Locate the cell with the specified text and output its [X, Y] center coordinate. 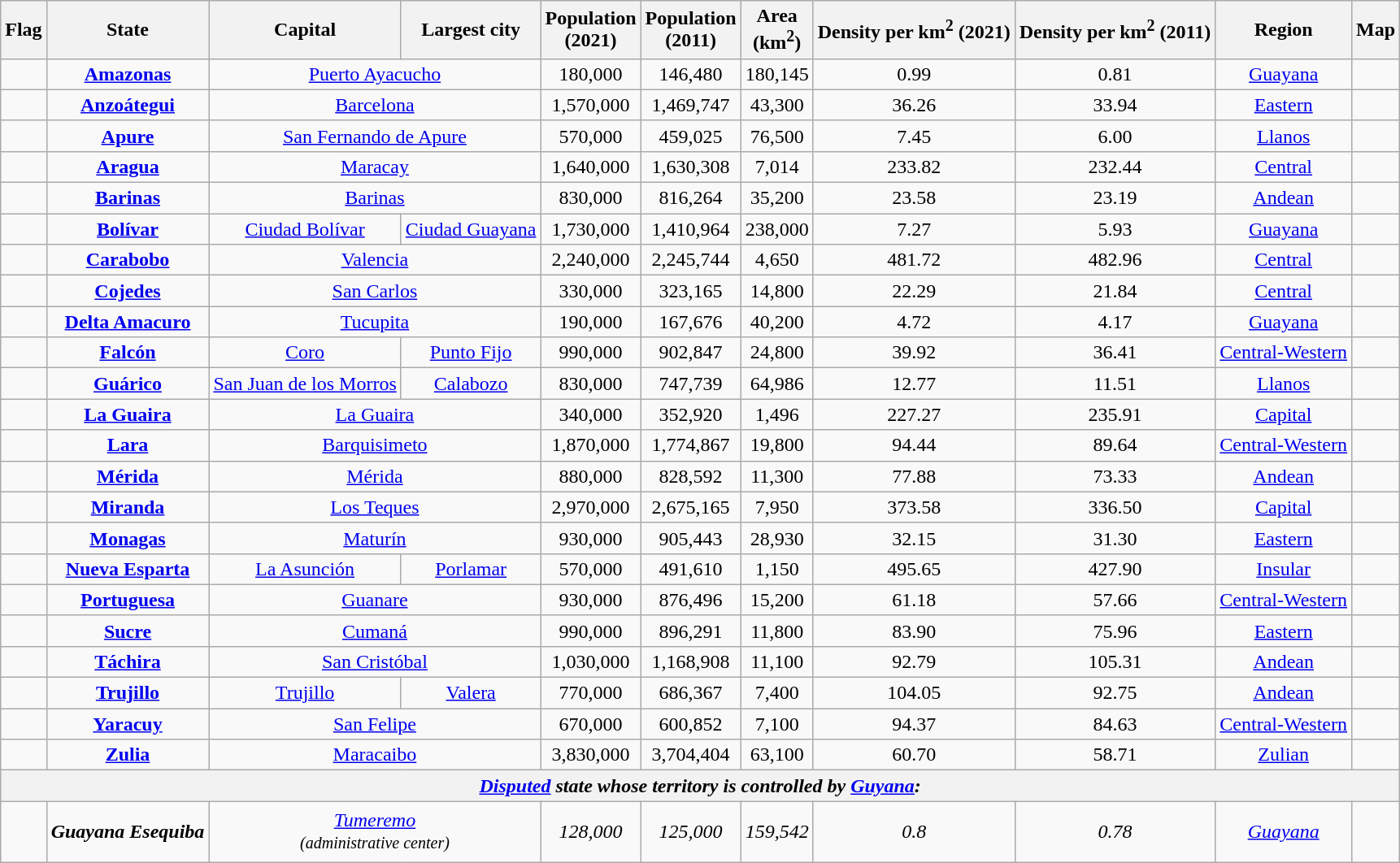
1,630,308 [691, 167]
15,200 [777, 600]
770,000 [590, 693]
Barcelona [375, 105]
373.58 [914, 507]
4,650 [777, 260]
11,100 [777, 661]
5.93 [1115, 229]
21.84 [1115, 291]
57.66 [1115, 600]
Nueva Esparta [128, 569]
146,480 [691, 74]
481.72 [914, 260]
7.27 [914, 229]
33.94 [1115, 105]
94.37 [914, 724]
73.33 [1115, 476]
Amazonas [128, 74]
35,200 [777, 198]
1,730,000 [590, 229]
190,000 [590, 322]
905,443 [691, 538]
1,870,000 [590, 445]
232.44 [1115, 167]
23.58 [914, 198]
104.05 [914, 693]
60.70 [914, 755]
1,774,867 [691, 445]
23.19 [1115, 198]
Maracaibo [375, 755]
61.18 [914, 600]
Tumeremo(administrative center) [375, 832]
828,592 [691, 476]
Ciudad Bolívar [305, 229]
14,800 [777, 291]
0.99 [914, 74]
77.88 [914, 476]
76,500 [777, 136]
Guayana Esequiba [128, 832]
495.65 [914, 569]
Delta Amacuro [128, 322]
Lara [128, 445]
19,800 [777, 445]
Punto Fijo [471, 353]
63,100 [777, 755]
227.27 [914, 414]
0.8 [914, 832]
Density per km2 (2021) [914, 30]
4.72 [914, 322]
Valencia [375, 260]
Region [1284, 30]
7,100 [777, 724]
Disputed state whose territory is controlled by Guyana: [701, 786]
Coro [305, 353]
1,168,908 [691, 661]
Largest city [471, 30]
State [128, 30]
31.30 [1115, 538]
Miranda [128, 507]
482.96 [1115, 260]
2,245,744 [691, 260]
235.91 [1115, 414]
233.82 [914, 167]
Zulian [1284, 755]
670,000 [590, 724]
7,950 [777, 507]
491,610 [691, 569]
Valera [471, 693]
238,000 [777, 229]
75.96 [1115, 631]
459,025 [691, 136]
Population(2011) [691, 30]
1,640,000 [590, 167]
876,496 [691, 600]
427.90 [1115, 569]
Falcón [128, 353]
747,739 [691, 384]
Tucupita [375, 322]
125,000 [691, 832]
7,400 [777, 693]
La Asunción [305, 569]
Insular [1284, 569]
7.45 [914, 136]
Bolívar [128, 229]
San Felipe [375, 724]
3,704,404 [691, 755]
1,496 [777, 414]
167,676 [691, 322]
3,830,000 [590, 755]
36.26 [914, 105]
1,469,747 [691, 105]
180,145 [777, 74]
Guárico [128, 384]
1,410,964 [691, 229]
Area(km2) [777, 30]
600,852 [691, 724]
92.75 [1115, 693]
Maracay [375, 167]
180,000 [590, 74]
330,000 [590, 291]
336.50 [1115, 507]
2,675,165 [691, 507]
11,300 [777, 476]
Density per km2 (2011) [1115, 30]
12.77 [914, 384]
4.17 [1115, 322]
Ciudad Guayana [471, 229]
0.78 [1115, 832]
352,920 [691, 414]
28,930 [777, 538]
San Cristóbal [375, 661]
896,291 [691, 631]
Calabozo [471, 384]
Táchira [128, 661]
Guanare [375, 600]
323,165 [691, 291]
Portuguesa [128, 600]
128,000 [590, 832]
7,014 [777, 167]
6.00 [1115, 136]
Population(2021) [590, 30]
Porlamar [471, 569]
San Fernando de Apure [375, 136]
San Juan de los Morros [305, 384]
92.79 [914, 661]
159,542 [777, 832]
902,847 [691, 353]
1,150 [777, 569]
1,030,000 [590, 661]
Barquisimeto [375, 445]
89.64 [1115, 445]
Anzoátegui [128, 105]
36.41 [1115, 353]
Yaracuy [128, 724]
340,000 [590, 414]
94.44 [914, 445]
Monagas [128, 538]
1,570,000 [590, 105]
0.81 [1115, 74]
11.51 [1115, 384]
64,986 [777, 384]
Cumaná [375, 631]
686,367 [691, 693]
Sucre [128, 631]
2,970,000 [590, 507]
Aragua [128, 167]
58.71 [1115, 755]
San Carlos [375, 291]
Puerto Ayacucho [375, 74]
Maturín [375, 538]
2,240,000 [590, 260]
Zulia [128, 755]
Cojedes [128, 291]
Los Teques [375, 507]
43,300 [777, 105]
39.92 [914, 353]
816,264 [691, 198]
24,800 [777, 353]
22.29 [914, 291]
84.63 [1115, 724]
880,000 [590, 476]
83.90 [914, 631]
32.15 [914, 538]
11,800 [777, 631]
105.31 [1115, 661]
Map [1376, 30]
Carabobo [128, 260]
Apure [128, 136]
40,200 [777, 322]
Flag [24, 30]
